Search for the cell housing the specified text and yield its (x, y) center coordinate. 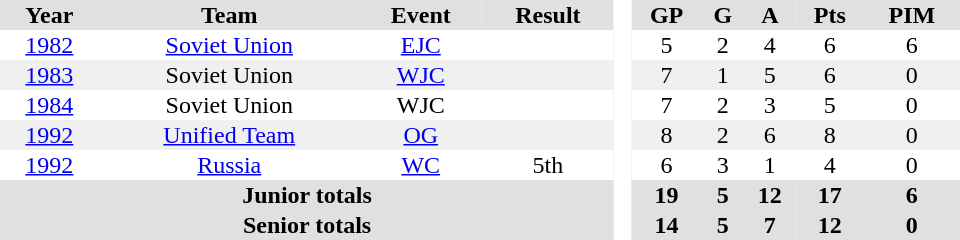
1984 (50, 105)
Senior totals (307, 225)
5th (548, 165)
Event (421, 15)
1983 (50, 75)
WC (421, 165)
17 (830, 195)
OG (421, 135)
Year (50, 15)
EJC (421, 45)
Russia (230, 165)
PIM (912, 15)
Junior totals (307, 195)
GP (666, 15)
14 (666, 225)
19 (666, 195)
Pts (830, 15)
G (723, 15)
Result (548, 15)
1982 (50, 45)
Unified Team (230, 135)
Team (230, 15)
A (770, 15)
